Output the [x, y] coordinate of the center of the cell containing the given text.  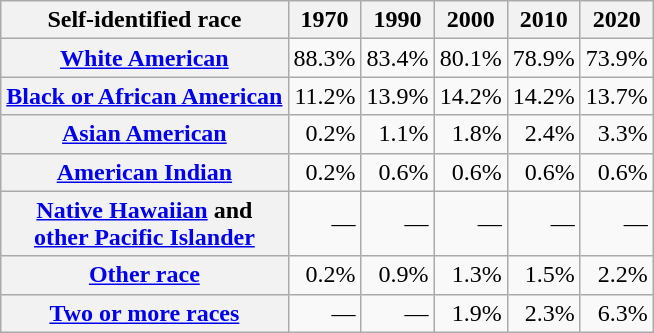
6.3% [616, 313]
11.2% [324, 96]
78.9% [544, 58]
Two or more races [144, 313]
1.1% [398, 134]
3.3% [616, 134]
1.3% [470, 275]
1990 [398, 20]
80.1% [470, 58]
Black or African American [144, 96]
Other race [144, 275]
13.9% [398, 96]
13.7% [616, 96]
2000 [470, 20]
2.2% [616, 275]
American Indian [144, 172]
2010 [544, 20]
Asian American [144, 134]
2.4% [544, 134]
2020 [616, 20]
Native Hawaiian andother Pacific Islander [144, 224]
1.8% [470, 134]
88.3% [324, 58]
73.9% [616, 58]
2.3% [544, 313]
1970 [324, 20]
White American [144, 58]
83.4% [398, 58]
1.5% [544, 275]
0.9% [398, 275]
1.9% [470, 313]
Self-identified race [144, 20]
